Output the (x, y) coordinate of the center of the cell containing the given text.  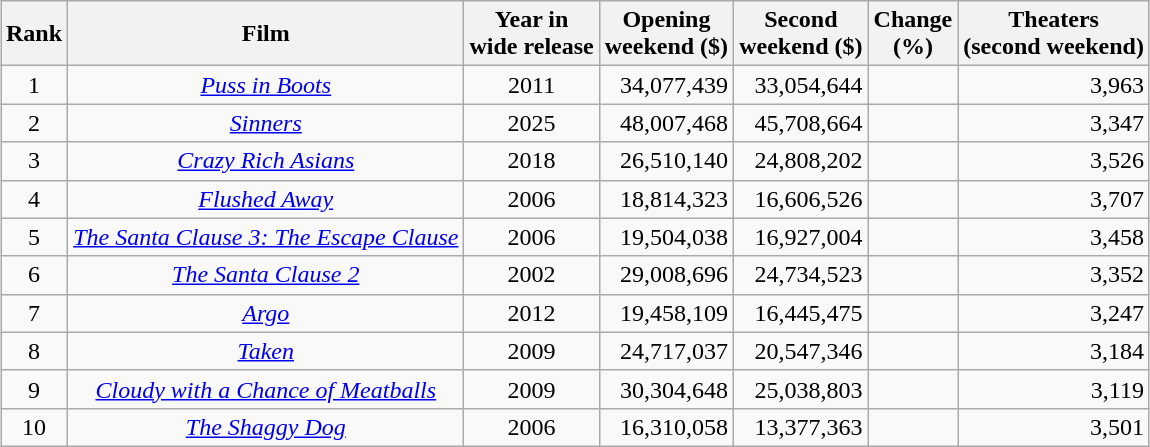
48,007,468 (666, 123)
Crazy Rich Asians (266, 161)
Openingweekend ($) (666, 34)
9 (34, 389)
1 (34, 85)
16,606,526 (801, 199)
3,458 (1054, 237)
3,526 (1054, 161)
3,707 (1054, 199)
7 (34, 313)
Change(%) (913, 34)
Film (266, 34)
13,377,363 (801, 427)
26,510,140 (666, 161)
3 (34, 161)
2012 (532, 313)
Rank (34, 34)
Flushed Away (266, 199)
5 (34, 237)
Puss in Boots (266, 85)
30,304,648 (666, 389)
3,347 (1054, 123)
25,038,803 (801, 389)
6 (34, 275)
Sinners (266, 123)
The Santa Clause 3: The Escape Clause (266, 237)
16,310,058 (666, 427)
Year inwide release (532, 34)
2018 (532, 161)
29,008,696 (666, 275)
Theaters(second weekend) (1054, 34)
2011 (532, 85)
3,184 (1054, 351)
The Santa Clause 2 (266, 275)
8 (34, 351)
4 (34, 199)
24,808,202 (801, 161)
3,247 (1054, 313)
Taken (266, 351)
19,504,038 (666, 237)
45,708,664 (801, 123)
34,077,439 (666, 85)
Argo (266, 313)
The Shaggy Dog (266, 427)
2002 (532, 275)
10 (34, 427)
3,963 (1054, 85)
Secondweekend ($) (801, 34)
16,927,004 (801, 237)
3,119 (1054, 389)
24,734,523 (801, 275)
20,547,346 (801, 351)
33,054,644 (801, 85)
2 (34, 123)
19,458,109 (666, 313)
2025 (532, 123)
16,445,475 (801, 313)
3,352 (1054, 275)
3,501 (1054, 427)
24,717,037 (666, 351)
Cloudy with a Chance of Meatballs (266, 389)
18,814,323 (666, 199)
